Scan for the cell matching the given text and deliver its (x, y) coordinate at center. 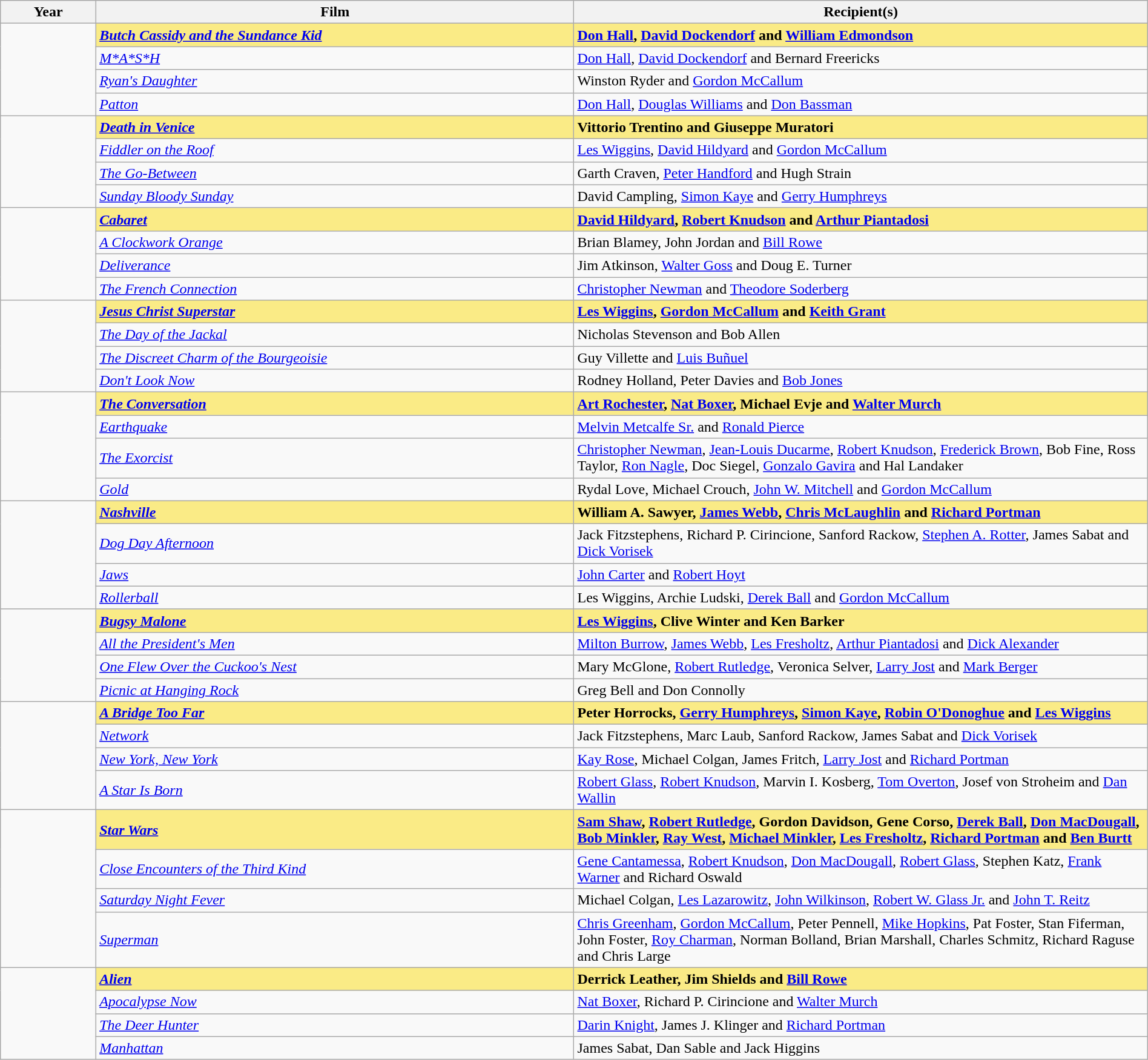
Fiddler on the Roof (335, 150)
The French Connection (335, 289)
Bugsy Malone (335, 621)
All the President's Men (335, 644)
A Bridge Too Far (335, 713)
Manhattan (335, 1048)
Saturday Night Fever (335, 900)
Don Hall, David Dockendorf and Bernard Freericks (861, 58)
Close Encounters of the Third Kind (335, 869)
Year (48, 12)
Art Rochester, Nat Boxer, Michael Evje and Walter Murch (861, 404)
Recipient(s) (861, 12)
Rydal Love, Michael Crouch, John W. Mitchell and Gordon McCallum (861, 489)
The Exorcist (335, 458)
The Day of the Jackal (335, 335)
Les Wiggins, Gordon McCallum and Keith Grant (861, 312)
Alien (335, 979)
Don't Look Now (335, 381)
Death in Venice (335, 127)
A Star Is Born (335, 791)
Nicholas Stevenson and Bob Allen (861, 335)
One Flew Over the Cuckoo's Nest (335, 667)
Derrick Leather, Jim Shields and Bill Rowe (861, 979)
Melvin Metcalfe Sr. and Ronald Pierce (861, 427)
David Campling, Simon Kaye and Gerry Humphreys (861, 196)
Winston Ryder and Gordon McCallum (861, 81)
Don Hall, Douglas Williams and Don Bassman (861, 104)
Superman (335, 940)
Apocalypse Now (335, 1002)
The Conversation (335, 404)
Star Wars (335, 829)
James Sabat, Dan Sable and Jack Higgins (861, 1048)
Robert Glass, Robert Knudson, Marvin I. Kosberg, Tom Overton, Josef von Stroheim and Dan Wallin (861, 791)
Milton Burrow, James Webb, Les Fresholtz, Arthur Piantadosi and Dick Alexander (861, 644)
New York, New York (335, 759)
Nashville (335, 512)
Peter Horrocks, Gerry Humphreys, Simon Kaye, Robin O'Donoghue and Les Wiggins (861, 713)
Cabaret (335, 219)
Jaws (335, 574)
A Clockwork Orange (335, 242)
Rollerball (335, 597)
Earthquake (335, 427)
Guy Villette and Luis Buñuel (861, 358)
The Deer Hunter (335, 1025)
Network (335, 736)
Les Wiggins, Clive Winter and Ken Barker (861, 621)
Picnic at Hanging Rock (335, 690)
Garth Craven, Peter Handford and Hugh Strain (861, 173)
Patton (335, 104)
Greg Bell and Don Connolly (861, 690)
Mary McGlone, Robert Rutledge, Veronica Selver, Larry Jost and Mark Berger (861, 667)
The Go-Between (335, 173)
Christopher Newman and Theodore Soderberg (861, 289)
Les Wiggins, Archie Ludski, Derek Ball and Gordon McCallum (861, 597)
Darin Knight, James J. Klinger and Richard Portman (861, 1025)
The Discreet Charm of the Bourgeoisie (335, 358)
Don Hall, David Dockendorf and William Edmondson (861, 35)
Dog Day Afternoon (335, 544)
Jack Fitzstephens, Marc Laub, Sanford Rackow, James Sabat and Dick Vorisek (861, 736)
Gold (335, 489)
Gene Cantamessa, Robert Knudson, Don MacDougall, Robert Glass, Stephen Katz, Frank Warner and Richard Oswald (861, 869)
John Carter and Robert Hoyt (861, 574)
Film (335, 12)
Ryan's Daughter (335, 81)
Les Wiggins, David Hildyard and Gordon McCallum (861, 150)
Butch Cassidy and the Sundance Kid (335, 35)
Rodney Holland, Peter Davies and Bob Jones (861, 381)
Jack Fitzstephens, Richard P. Cirincione, Sanford Rackow, Stephen A. Rotter, James Sabat and Dick Vorisek (861, 544)
Jesus Christ Superstar (335, 312)
William A. Sawyer, James Webb, Chris McLaughlin and Richard Portman (861, 512)
Sunday Bloody Sunday (335, 196)
David Hildyard, Robert Knudson and Arthur Piantadosi (861, 219)
Jim Atkinson, Walter Goss and Doug E. Turner (861, 265)
Vittorio Trentino and Giuseppe Muratori (861, 127)
Deliverance (335, 265)
Nat Boxer, Richard P. Cirincione and Walter Murch (861, 1002)
M*A*S*H (335, 58)
Michael Colgan, Les Lazarowitz, John Wilkinson, Robert W. Glass Jr. and John T. Reitz (861, 900)
Kay Rose, Michael Colgan, James Fritch, Larry Jost and Richard Portman (861, 759)
Brian Blamey, John Jordan and Bill Rowe (861, 242)
